Extract the [X, Y] coordinate from the center of the cell holding the provided text.  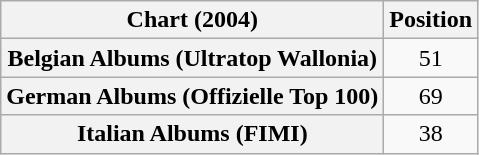
Position [431, 20]
51 [431, 58]
Belgian Albums (Ultratop Wallonia) [192, 58]
Chart (2004) [192, 20]
38 [431, 134]
69 [431, 96]
German Albums (Offizielle Top 100) [192, 96]
Italian Albums (FIMI) [192, 134]
